Pinpoint the cell where the given text exists, returning its (x, y) midpoint coordinate. 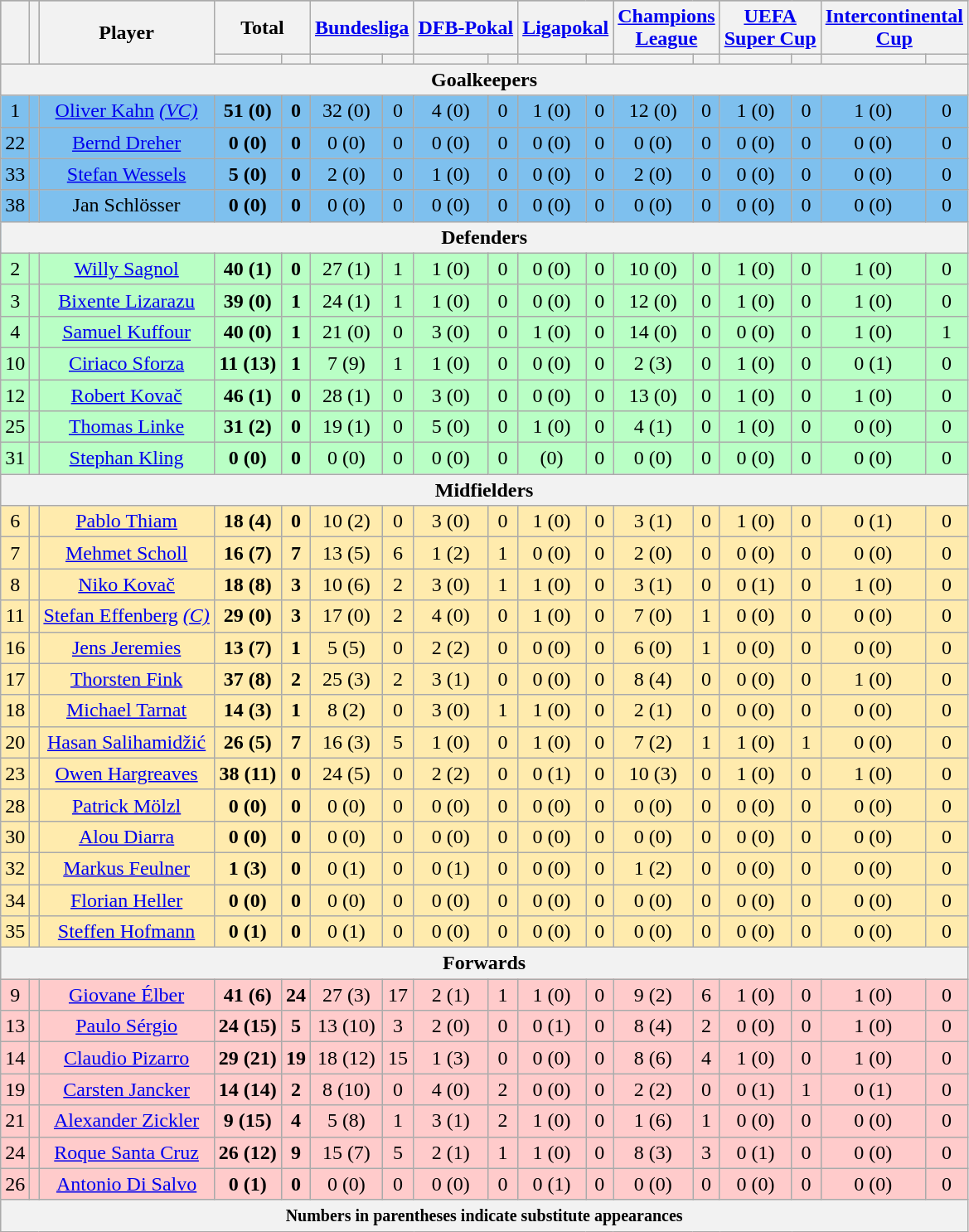
11 (13) (247, 363)
46 (1) (247, 395)
17 (0) (346, 616)
12 (15, 395)
Stefan Effenberg (C) (126, 616)
30 (15, 837)
Paulo Sérgio (126, 1026)
11 (15, 616)
21 (15, 1121)
Oliver Kahn (VC) (126, 111)
19 (1) (346, 427)
Patrick Mölzl (126, 805)
Bixente Lizarazu (126, 300)
13 (5) (346, 553)
9 (2) (653, 995)
16 (7) (247, 553)
Owen Hargreaves (126, 774)
18 (15, 711)
40 (0) (247, 332)
Pablo Thiam (126, 521)
1 (6) (653, 1121)
24 (15) (247, 1026)
13 (15, 1026)
28 (15, 805)
UEFASuper Cup (770, 28)
25 (15, 427)
15 (7) (346, 1152)
27 (3) (346, 995)
29 (21) (247, 1058)
8 (10) (346, 1089)
Jan Schlösser (126, 206)
14 (14) (247, 1089)
10 (15, 363)
24 (1) (346, 300)
40 (1) (247, 269)
34 (15, 900)
51 (0) (247, 111)
Thorsten Fink (126, 679)
Florian Heller (126, 900)
32 (0) (346, 111)
13 (7) (247, 648)
8 (15, 584)
14 (0) (653, 332)
Robert Kovač (126, 395)
5 (5) (346, 648)
10 (3) (653, 774)
8 (6) (653, 1058)
Forwards (484, 963)
13 (10) (346, 1026)
18 (12) (346, 1058)
28 (1) (346, 395)
Goalkeepers (484, 80)
Defenders (484, 237)
31 (2) (247, 427)
Numbers in parentheses indicate substitute appearances (484, 1215)
38 (11) (247, 774)
21 (0) (346, 332)
10 (0) (653, 269)
Ligapokal (565, 28)
6 (0) (653, 648)
Thomas Linke (126, 427)
Antonio Di Salvo (126, 1184)
18 (4) (247, 521)
35 (15, 932)
15 (398, 1058)
Carsten Jancker (126, 1089)
23 (15, 774)
7 (2) (653, 742)
22 (15, 143)
Bernd Dreher (126, 143)
Michael Tarnat (126, 711)
Willy Sagnol (126, 269)
Stephan Kling (126, 458)
10 (6) (346, 584)
27 (1) (346, 269)
Alou Diarra (126, 837)
Bundesliga (361, 28)
5 (8) (346, 1121)
33 (15, 174)
24 (5) (346, 774)
16 (15, 648)
Giovane Élber (126, 995)
Samuel Kuffour (126, 332)
Ciriaco Sforza (126, 363)
41 (6) (247, 995)
Roque Santa Cruz (126, 1152)
20 (15, 742)
16 (3) (346, 742)
Midfielders (484, 490)
ChampionsLeague (666, 28)
13 (0) (653, 395)
39 (0) (247, 300)
Niko Kovač (126, 584)
14 (3) (247, 711)
26 (12) (247, 1152)
8 (2) (346, 711)
37 (8) (247, 679)
38 (15, 206)
Steffen Hofmann (126, 932)
7 (9) (346, 363)
29 (0) (247, 616)
Alexander Zickler (126, 1121)
8 (3) (653, 1152)
25 (3) (346, 679)
Claudio Pizarro (126, 1058)
Player (126, 32)
IntercontinentalCup (894, 28)
14 (15, 1058)
9 (15) (247, 1121)
(0) (552, 458)
26 (5) (247, 742)
DFB-Pokal (466, 28)
32 (15, 868)
31 (15, 458)
Stefan Wessels (126, 174)
Total (262, 28)
18 (8) (247, 584)
2 (3) (653, 363)
Hasan Salihamidžić (126, 742)
10 (2) (346, 521)
4 (1) (653, 427)
Mehmet Scholl (126, 553)
26 (15, 1184)
Jens Jeremies (126, 648)
7 (0) (653, 616)
Markus Feulner (126, 868)
